Detect which cell encompasses the target text, then output its (X, Y) center coordinate. 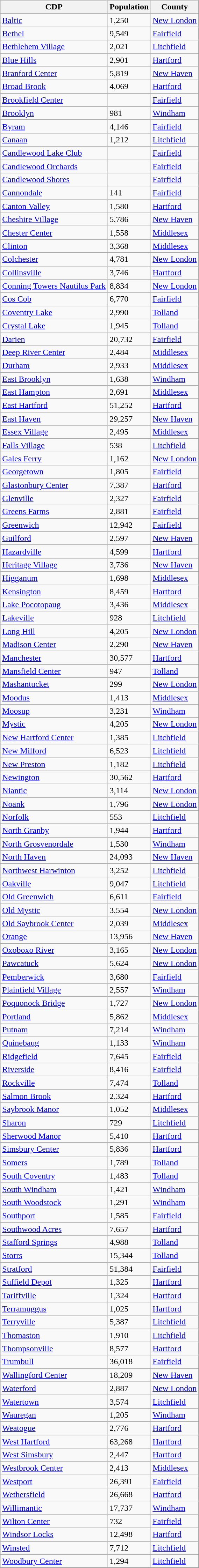
Brooklyn (54, 113)
1,638 (129, 379)
Clinton (54, 246)
1,212 (129, 140)
Winsted (54, 1548)
Portland (54, 1017)
East Haven (54, 419)
7,214 (129, 1030)
West Simsbury (54, 1455)
Plainfield Village (54, 990)
Conning Towers Nautilus Park (54, 286)
Oakville (54, 884)
9,549 (129, 34)
1,182 (129, 764)
3,736 (129, 565)
Westbrook Center (54, 1468)
Durham (54, 365)
1,796 (129, 804)
4,599 (129, 551)
Falls Village (54, 445)
2,901 (129, 60)
Wethersfield (54, 1495)
Riverside (54, 1070)
1,789 (129, 1162)
CDP (54, 7)
Suffield Depot (54, 1282)
20,732 (129, 339)
Pawcatuck (54, 963)
Collinsville (54, 273)
1,205 (129, 1415)
Saybrook Manor (54, 1109)
2,933 (129, 365)
Southwood Acres (54, 1229)
5,786 (129, 220)
3,554 (129, 910)
Old Saybrook Center (54, 923)
North Granby (54, 831)
Wauregan (54, 1415)
Candlewood Lake Club (54, 153)
Putnam (54, 1030)
17,737 (129, 1508)
1,421 (129, 1189)
63,268 (129, 1442)
Simsbury Center (54, 1149)
1,558 (129, 233)
Norfolk (54, 817)
Madison Center (54, 645)
Old Greenwich (54, 897)
4,146 (129, 126)
Coventry Lake (54, 312)
Heritage Village (54, 565)
Newington (54, 777)
1,025 (129, 1309)
Cos Cob (54, 299)
Branford Center (54, 73)
Orange (54, 937)
Trumbull (54, 1362)
Windsor Locks (54, 1534)
Somers (54, 1162)
County (175, 7)
1,698 (129, 578)
Noank (54, 804)
Deep River Center (54, 352)
Bethlehem Village (54, 47)
South Coventry (54, 1176)
Greenwich (54, 525)
3,165 (129, 950)
2,597 (129, 538)
Cannondale (54, 193)
Thomaston (54, 1335)
3,114 (129, 790)
5,819 (129, 73)
2,021 (129, 47)
2,447 (129, 1455)
Stratford (54, 1269)
Candlewood Shores (54, 180)
732 (129, 1521)
1,052 (129, 1109)
51,252 (129, 406)
2,324 (129, 1096)
Essex Village (54, 432)
Colchester (54, 259)
Wilton Center (54, 1521)
729 (129, 1123)
5,387 (129, 1322)
Woodbury Center (54, 1561)
Northwest Harwinton (54, 870)
5,410 (129, 1136)
1,325 (129, 1282)
Glastonbury Center (54, 485)
Watertown (54, 1402)
2,881 (129, 512)
5,862 (129, 1017)
Population (129, 7)
5,624 (129, 963)
Salmon Brook (54, 1096)
7,657 (129, 1229)
3,574 (129, 1402)
1,162 (129, 459)
Weatogue (54, 1428)
30,562 (129, 777)
Gales Ferry (54, 459)
2,495 (129, 432)
928 (129, 618)
1,483 (129, 1176)
9,047 (129, 884)
Long Hill (54, 631)
Glenville (54, 498)
Westport (54, 1481)
29,257 (129, 419)
2,776 (129, 1428)
Mansfield Center (54, 671)
1,413 (129, 698)
North Grosvenordale (54, 844)
24,093 (129, 857)
1,727 (129, 1003)
Moodus (54, 698)
Waterford (54, 1388)
1,944 (129, 831)
Ridgefield (54, 1056)
3,252 (129, 870)
299 (129, 684)
4,069 (129, 87)
15,344 (129, 1256)
1,910 (129, 1335)
Willimantic (54, 1508)
Kensington (54, 592)
Mashantucket (54, 684)
Higganum (54, 578)
Cheshire Village (54, 220)
2,557 (129, 990)
5,836 (129, 1149)
2,691 (129, 392)
East Brooklyn (54, 379)
2,887 (129, 1388)
Broad Brook (54, 87)
981 (129, 113)
New Milford (54, 751)
3,231 (129, 711)
3,436 (129, 605)
Crystal Lake (54, 326)
2,327 (129, 498)
Darien (54, 339)
4,781 (129, 259)
3,368 (129, 246)
8,834 (129, 286)
2,413 (129, 1468)
Canaan (54, 140)
1,945 (129, 326)
Tariffville (54, 1295)
Stafford Springs (54, 1242)
51,384 (129, 1269)
7,387 (129, 485)
7,474 (129, 1083)
Blue Hills (54, 60)
Poquonock Bridge (54, 1003)
12,942 (129, 525)
Mystic (54, 724)
Hazardville (54, 551)
East Hartford (54, 406)
947 (129, 671)
26,668 (129, 1495)
Wallingford Center (54, 1375)
Terramuggus (54, 1309)
8,416 (129, 1070)
Oxoboxo River (54, 950)
Moosup (54, 711)
7,712 (129, 1548)
Byram (54, 126)
Storrs (54, 1256)
Baltic (54, 20)
Terryville (54, 1322)
141 (129, 193)
Lake Pocotopaug (54, 605)
Greens Farms (54, 512)
18,209 (129, 1375)
Old Mystic (54, 910)
8,459 (129, 592)
2,039 (129, 923)
South Woodstock (54, 1202)
12,498 (129, 1534)
2,290 (129, 645)
4,988 (129, 1242)
2,484 (129, 352)
Sherwood Manor (54, 1136)
30,577 (129, 658)
Sharon (54, 1123)
1,294 (129, 1561)
Bethel (54, 34)
Canton Valley (54, 206)
Thompsonville (54, 1348)
New Preston (54, 764)
North Haven (54, 857)
6,523 (129, 751)
1,133 (129, 1043)
6,611 (129, 897)
3,680 (129, 976)
1,385 (129, 737)
538 (129, 445)
13,956 (129, 937)
1,250 (129, 20)
3,746 (129, 273)
553 (129, 817)
Niantic (54, 790)
Georgetown (54, 472)
1,805 (129, 472)
7,645 (129, 1056)
8,577 (129, 1348)
1,585 (129, 1216)
1,530 (129, 844)
East Hampton (54, 392)
Brookfield Center (54, 100)
South Windham (54, 1189)
Quinebaug (54, 1043)
26,391 (129, 1481)
6,770 (129, 299)
Lakeville (54, 618)
Southport (54, 1216)
New Hartford Center (54, 737)
Rockville (54, 1083)
Candlewood Orchards (54, 166)
Guilford (54, 538)
2,990 (129, 312)
West Hartford (54, 1442)
1,324 (129, 1295)
Chester Center (54, 233)
1,291 (129, 1202)
1,580 (129, 206)
36,018 (129, 1362)
Manchester (54, 658)
Pemberwick (54, 976)
